Find where the given text appears and provide that cell's center as [x, y] coordinate. 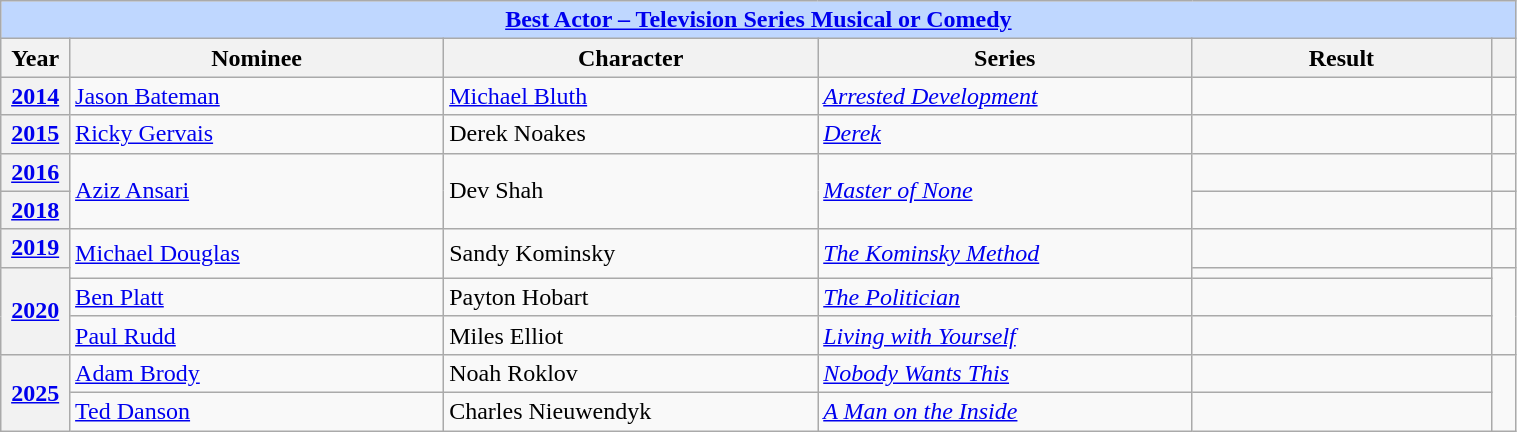
Sandy Kominsky [631, 254]
Aziz Ansari [257, 191]
Ben Platt [257, 297]
Master of None [1005, 191]
2025 [36, 392]
Result [1342, 58]
Series [1005, 58]
Nominee [257, 58]
Ricky Gervais [257, 134]
Ted Danson [257, 411]
A Man on the Inside [1005, 411]
Dev Shah [631, 191]
2019 [36, 248]
2014 [36, 96]
Arrested Development [1005, 96]
2020 [36, 310]
Derek Noakes [631, 134]
2015 [36, 134]
Character [631, 58]
The Politician [1005, 297]
2016 [36, 172]
Year [36, 58]
2018 [36, 210]
The Kominsky Method [1005, 254]
Charles Nieuwendyk [631, 411]
Michael Bluth [631, 96]
Michael Douglas [257, 254]
Payton Hobart [631, 297]
Jason Bateman [257, 96]
Nobody Wants This [1005, 373]
Derek [1005, 134]
Living with Yourself [1005, 335]
Miles Elliot [631, 335]
Noah Roklov [631, 373]
Paul Rudd [257, 335]
Adam Brody [257, 373]
Best Actor – Television Series Musical or Comedy [758, 20]
